Scan for the cell matching the given text and deliver its [X, Y] coordinate at center. 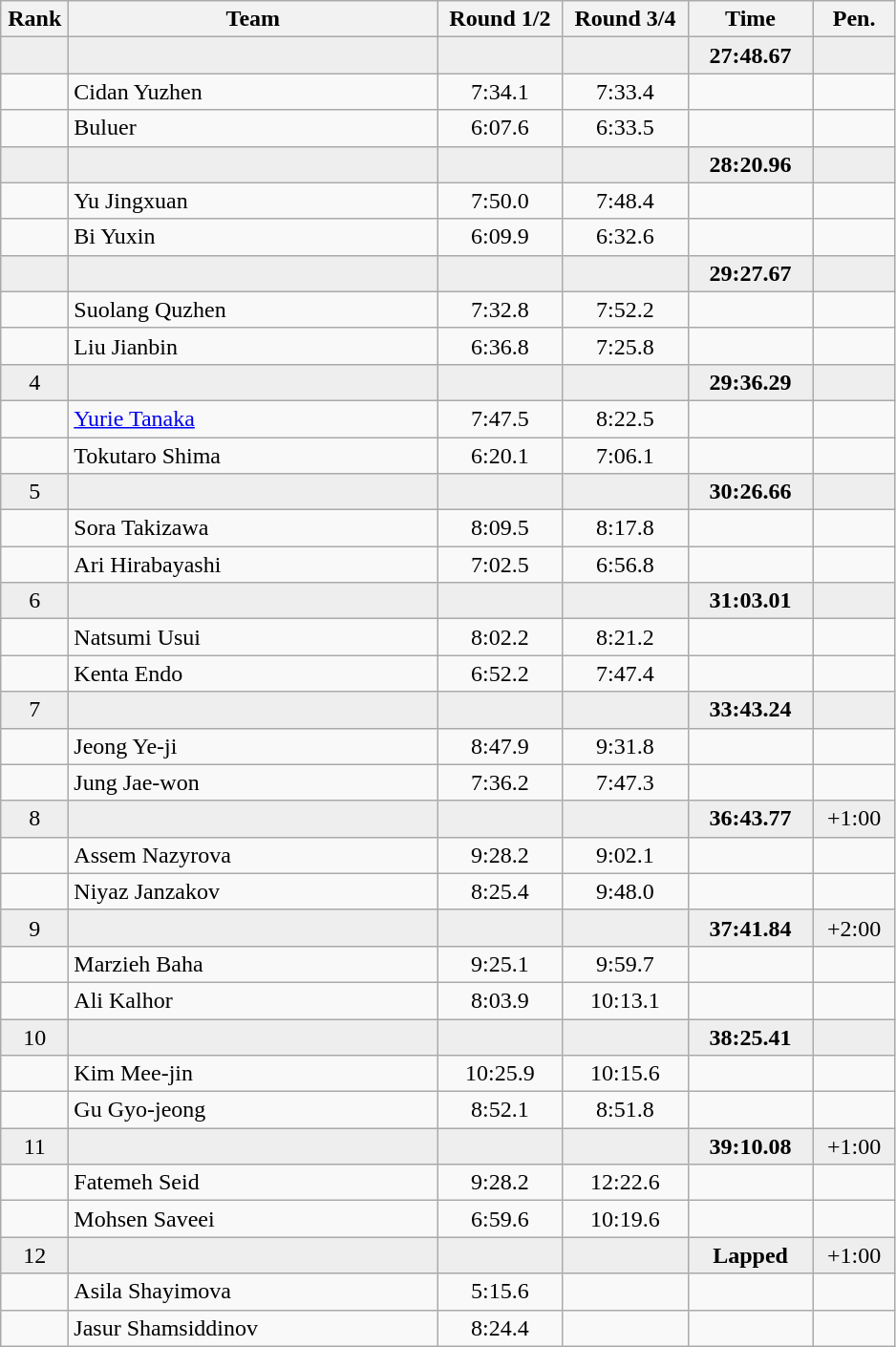
Kenta Endo [253, 673]
7 [34, 710]
28:20.96 [751, 164]
Liu Jianbin [253, 346]
29:27.67 [751, 273]
Marzieh Baha [253, 964]
9:59.7 [625, 964]
Gu Gyo-jeong [253, 1110]
6:09.9 [501, 237]
Assem Nazyrova [253, 855]
30:26.66 [751, 492]
Ari Hirabayashi [253, 565]
+2:00 [854, 928]
Natsumi Usui [253, 637]
9:31.8 [625, 746]
7:33.4 [625, 92]
38:25.41 [751, 1037]
Rank [34, 19]
8 [34, 819]
7:25.8 [625, 346]
Pen. [854, 19]
7:36.2 [501, 782]
12:22.6 [625, 1183]
Jasur Shamsiddinov [253, 1328]
8:24.4 [501, 1328]
8:25.4 [501, 891]
6 [34, 601]
6:59.6 [501, 1219]
Round 3/4 [625, 19]
7:06.1 [625, 456]
Mohsen Saveei [253, 1219]
Team [253, 19]
Bi Yuxin [253, 237]
7:47.3 [625, 782]
Yu Jingxuan [253, 201]
6:20.1 [501, 456]
8:03.9 [501, 1000]
7:34.1 [501, 92]
5:15.6 [501, 1292]
7:48.4 [625, 201]
6:32.6 [625, 237]
5 [34, 492]
7:50.0 [501, 201]
Niyaz Janzakov [253, 891]
33:43.24 [751, 710]
9:25.1 [501, 964]
7:47.5 [501, 418]
Time [751, 19]
7:47.4 [625, 673]
27:48.67 [751, 55]
Cidan Yuzhen [253, 92]
8:51.8 [625, 1110]
9 [34, 928]
Ali Kalhor [253, 1000]
Fatemeh Seid [253, 1183]
36:43.77 [751, 819]
11 [34, 1146]
9:02.1 [625, 855]
8:09.5 [501, 528]
Asila Shayimova [253, 1292]
Lapped [751, 1255]
8:21.2 [625, 637]
Jung Jae-won [253, 782]
6:56.8 [625, 565]
Kim Mee-jin [253, 1074]
8:02.2 [501, 637]
4 [34, 382]
Buluer [253, 128]
29:36.29 [751, 382]
10:13.1 [625, 1000]
Round 1/2 [501, 19]
10:25.9 [501, 1074]
8:52.1 [501, 1110]
Yurie Tanaka [253, 418]
8:17.8 [625, 528]
6:52.2 [501, 673]
6:33.5 [625, 128]
8:22.5 [625, 418]
Tokutaro Shima [253, 456]
12 [34, 1255]
7:32.8 [501, 310]
6:36.8 [501, 346]
10:19.6 [625, 1219]
7:02.5 [501, 565]
6:07.6 [501, 128]
31:03.01 [751, 601]
10 [34, 1037]
7:52.2 [625, 310]
39:10.08 [751, 1146]
Suolang Quzhen [253, 310]
9:48.0 [625, 891]
37:41.84 [751, 928]
10:15.6 [625, 1074]
Sora Takizawa [253, 528]
8:47.9 [501, 746]
Jeong Ye-ji [253, 746]
